Identify which cell holds the provided text, then report its (X, Y) central coordinate. 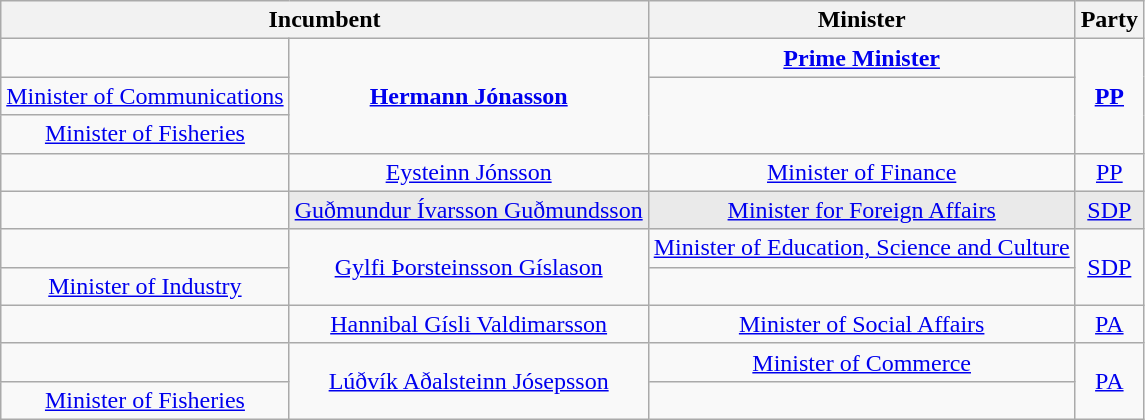
Minister of Commerce (862, 362)
Party (1109, 20)
Minister of Education, Science and Culture (862, 248)
Minister of Finance (862, 172)
Minister (862, 20)
Prime Minister (862, 58)
Lúðvík Aðalsteinn Jósepsson (468, 381)
Eysteinn Jónsson (468, 172)
Minister of Industry (145, 286)
Guðmundur Ívarsson Guðmundsson (468, 210)
Hannibal Gísli Valdimarsson (468, 324)
Hermann Jónasson (468, 96)
Incumbent (324, 20)
Minister of Social Affairs (862, 324)
Minister of Communications (145, 96)
Minister for Foreign Affairs (862, 210)
Gylfi Þorsteinsson Gíslason (468, 267)
